Detect which cell encompasses the target text, then output its (x, y) center coordinate. 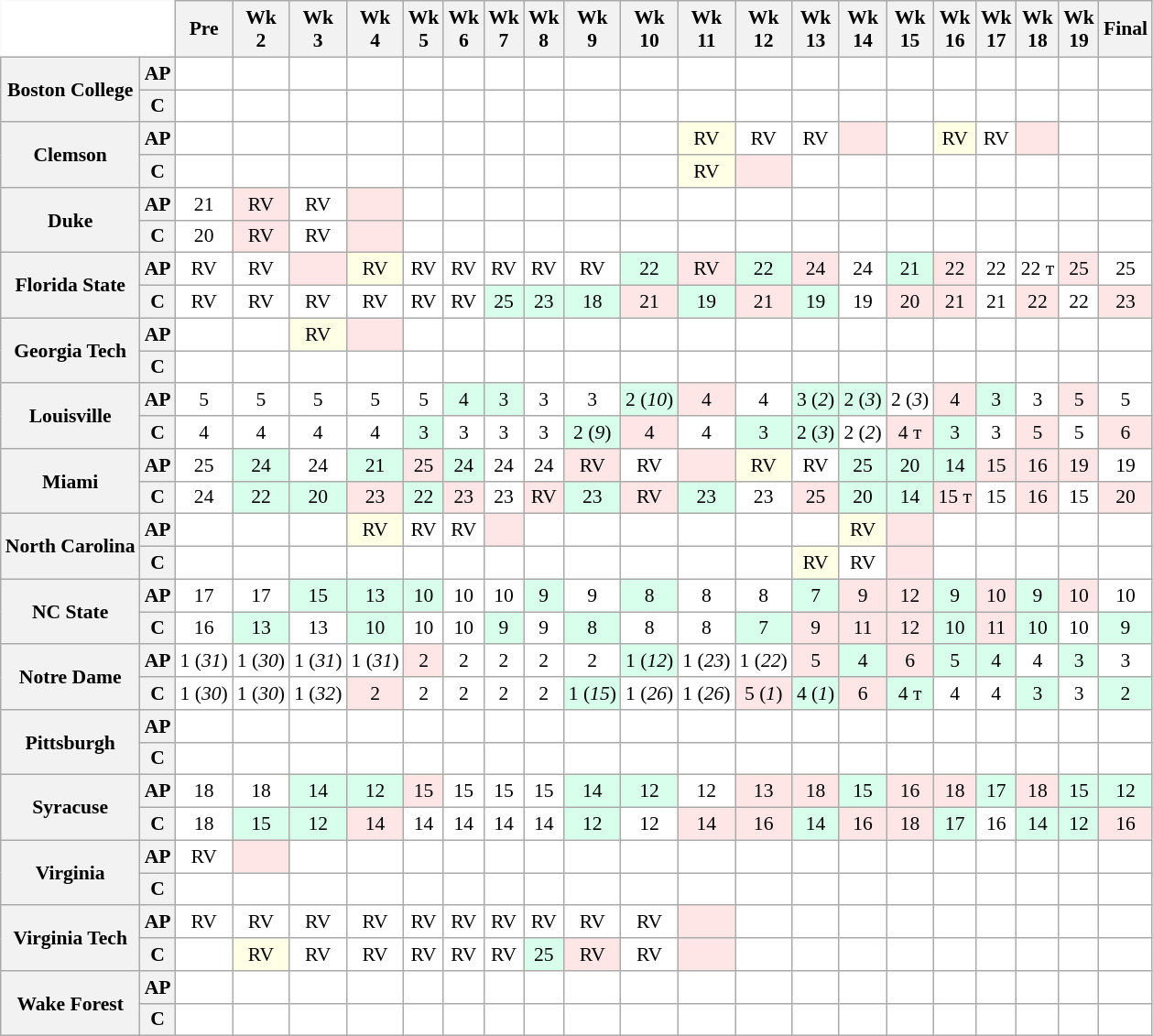
Boston College (71, 90)
Wk2 (261, 29)
Wk3 (318, 29)
Wk13 (816, 29)
NC State (71, 612)
Syracuse (71, 808)
Wk4 (375, 29)
2 (10) (649, 400)
22 т (1039, 269)
Virginia Tech (71, 938)
Clemson (71, 156)
Wake Forest (71, 1004)
1 (15) (593, 693)
Wk8 (544, 29)
4 (1) (816, 693)
2 (2) (863, 432)
1 (12) (649, 661)
15 т (954, 497)
Duke (71, 220)
Notre Dame (71, 678)
Wk16 (954, 29)
3 (2) (816, 400)
Pre (204, 29)
Wk7 (504, 29)
1 (22) (764, 661)
North Carolina (71, 546)
Wk11 (706, 29)
Louisville (71, 416)
Wk17 (996, 29)
1 (23) (706, 661)
Wk5 (424, 29)
Wk6 (463, 29)
Wk15 (910, 29)
Wk18 (1039, 29)
1 (32) (318, 693)
Miami (71, 482)
5 (1) (764, 693)
Final (1126, 29)
Virginia (71, 872)
Wk19 (1079, 29)
Wk12 (764, 29)
Wk9 (593, 29)
Georgia Tech (71, 350)
Pittsburgh (71, 742)
Wk14 (863, 29)
Florida State (71, 286)
2 (9) (593, 432)
Wk10 (649, 29)
